Detect which cell encompasses the target text, then output its (x, y) center coordinate. 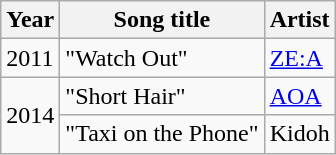
Year (30, 20)
Song title (162, 20)
2011 (30, 58)
Artist (300, 20)
2014 (30, 115)
"Watch Out" (162, 58)
Kidoh (300, 134)
ZE:A (300, 58)
AOA (300, 96)
"Short Hair" (162, 96)
"Taxi on the Phone" (162, 134)
